Return the [x, y] coordinate for the center point of the cell that contains the specified text.  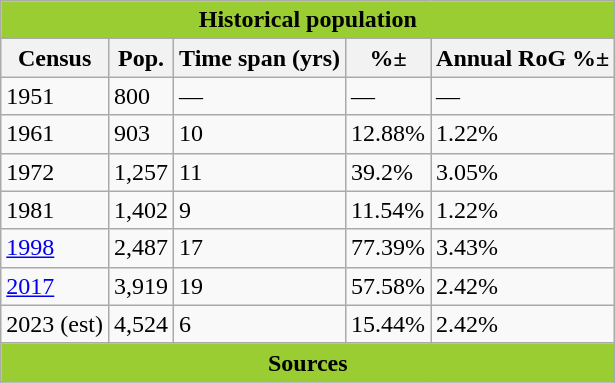
2023 (est) [55, 324]
10 [260, 134]
Census [55, 58]
17 [260, 248]
6 [260, 324]
12.88% [388, 134]
3.05% [523, 172]
57.58% [388, 286]
19 [260, 286]
3.43% [523, 248]
2,487 [140, 248]
1961 [55, 134]
1981 [55, 210]
%± [388, 58]
800 [140, 96]
4,524 [140, 324]
1,402 [140, 210]
1998 [55, 248]
11.54% [388, 210]
9 [260, 210]
1951 [55, 96]
2017 [55, 286]
39.2% [388, 172]
Annual RoG %± [523, 58]
15.44% [388, 324]
77.39% [388, 248]
Pop. [140, 58]
Historical population [308, 20]
Sources [308, 362]
Time span (yrs) [260, 58]
3,919 [140, 286]
903 [140, 134]
11 [260, 172]
1,257 [140, 172]
1972 [55, 172]
